Determine the (x, y) coordinate at the center of the cell enclosing the given text.  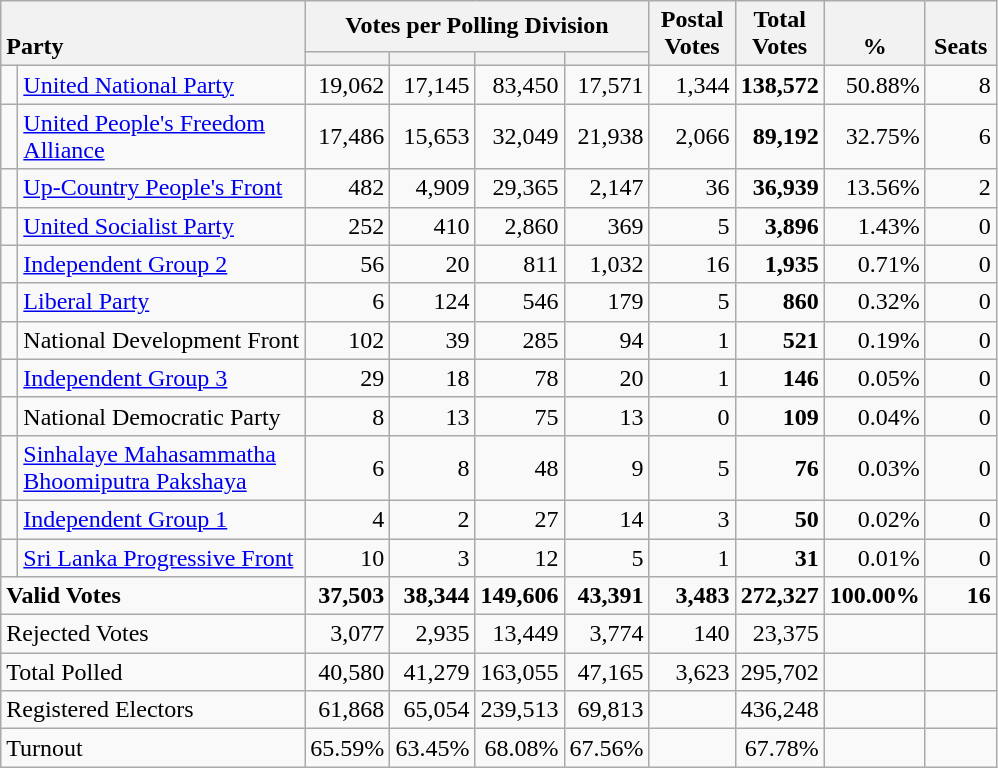
Votes per Polling Division (477, 26)
Registered Electors (153, 710)
76 (780, 468)
15,653 (432, 136)
75 (520, 416)
10 (348, 557)
3,774 (606, 634)
Total Votes (780, 34)
78 (520, 378)
124 (432, 302)
546 (520, 302)
9 (606, 468)
2,147 (606, 188)
100.00% (874, 596)
48 (520, 468)
Liberal Party (162, 302)
Independent Group 3 (162, 378)
83,450 (520, 85)
27 (520, 519)
295,702 (780, 672)
94 (606, 340)
109 (780, 416)
146 (780, 378)
56 (348, 264)
Independent Group 2 (162, 264)
0.01% (874, 557)
National Democratic Party (162, 416)
Total Polled (153, 672)
17,486 (348, 136)
0.05% (874, 378)
Seats (960, 34)
United Socialist Party (162, 226)
272,327 (780, 596)
68.08% (520, 748)
47,165 (606, 672)
18 (432, 378)
179 (606, 302)
69,813 (606, 710)
14 (606, 519)
Turnout (153, 748)
12 (520, 557)
36 (692, 188)
Up-Country People's Front (162, 188)
2,935 (432, 634)
521 (780, 340)
17,145 (432, 85)
41,279 (432, 672)
0.19% (874, 340)
3,896 (780, 226)
0.04% (874, 416)
Independent Group 1 (162, 519)
4 (348, 519)
50.88% (874, 85)
Sinhalaye MahasammathaBhoomiputra Pakshaya (162, 468)
PostalVotes (692, 34)
21,938 (606, 136)
0.02% (874, 519)
31 (780, 557)
19,062 (348, 85)
% (874, 34)
163,055 (520, 672)
140 (692, 634)
13.56% (874, 188)
43,391 (606, 596)
410 (432, 226)
285 (520, 340)
29 (348, 378)
40,580 (348, 672)
102 (348, 340)
1,935 (780, 264)
1,344 (692, 85)
239,513 (520, 710)
23,375 (780, 634)
United People's FreedomAlliance (162, 136)
1,032 (606, 264)
3,623 (692, 672)
67.78% (780, 748)
61,868 (348, 710)
369 (606, 226)
436,248 (780, 710)
39 (432, 340)
860 (780, 302)
0.32% (874, 302)
89,192 (780, 136)
138,572 (780, 85)
482 (348, 188)
29,365 (520, 188)
3,483 (692, 596)
38,344 (432, 596)
3,077 (348, 634)
149,606 (520, 596)
37,503 (348, 596)
0.03% (874, 468)
67.56% (606, 748)
4,909 (432, 188)
50 (780, 519)
1.43% (874, 226)
13,449 (520, 634)
Party (153, 34)
Valid Votes (153, 596)
36,939 (780, 188)
65.59% (348, 748)
0.71% (874, 264)
Rejected Votes (153, 634)
65,054 (432, 710)
32,049 (520, 136)
Sri Lanka Progressive Front (162, 557)
32.75% (874, 136)
2,860 (520, 226)
17,571 (606, 85)
National Development Front (162, 340)
252 (348, 226)
811 (520, 264)
63.45% (432, 748)
United National Party (162, 85)
2,066 (692, 136)
